Find where the given text appears and provide that cell's center as (X, Y) coordinate. 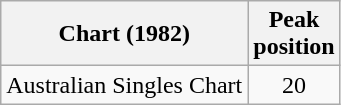
Chart (1982) (124, 34)
Peakposition (294, 34)
20 (294, 85)
Australian Singles Chart (124, 85)
